Detect which cell encompasses the target text, then output its [x, y] center coordinate. 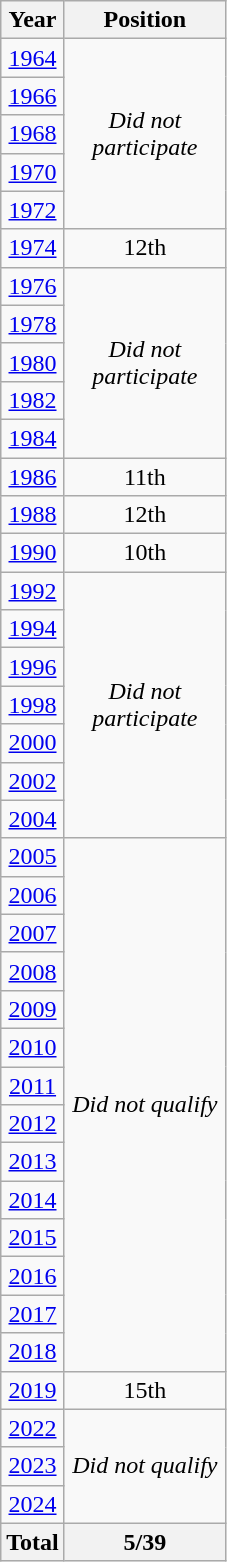
1980 [33, 362]
2007 [33, 933]
1972 [33, 210]
11th [144, 477]
2019 [33, 1390]
Total [33, 1542]
2000 [33, 743]
2006 [33, 895]
2011 [33, 1085]
1978 [33, 324]
2018 [33, 1352]
1970 [33, 172]
2017 [33, 1314]
2016 [33, 1276]
1990 [33, 553]
2012 [33, 1124]
5/39 [144, 1542]
1984 [33, 438]
2015 [33, 1238]
2014 [33, 1200]
1994 [33, 629]
15th [144, 1390]
2024 [33, 1504]
1982 [33, 400]
Position [144, 20]
1976 [33, 286]
1992 [33, 591]
2023 [33, 1466]
2013 [33, 1162]
1964 [33, 58]
2010 [33, 1047]
2004 [33, 819]
1996 [33, 667]
2002 [33, 781]
1986 [33, 477]
1974 [33, 248]
Year [33, 20]
2009 [33, 1009]
10th [144, 553]
1966 [33, 96]
2022 [33, 1428]
2005 [33, 857]
1988 [33, 515]
1998 [33, 705]
2008 [33, 971]
1968 [33, 134]
